Capture the cell that displays the provided text and extract its [x, y] central coordinate. 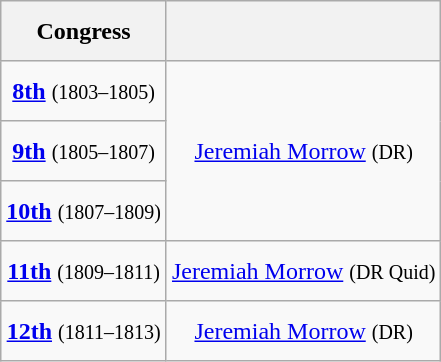
8th (1803–1805) [84, 91]
Jeremiah Morrow (DR Quid) [303, 271]
12th (1811–1813) [84, 331]
11th (1809–1811) [84, 271]
Congress [84, 31]
10th (1807–1809) [84, 211]
9th (1805–1807) [84, 151]
